Return (x, y) of the center of cell containing provided text 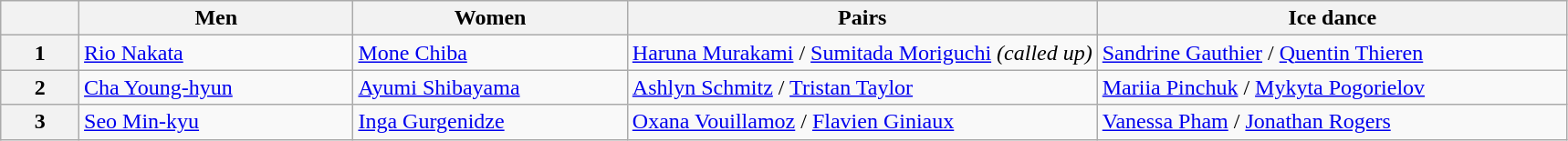
Oxana Vouillamoz / Flavien Giniaux (862, 122)
1 (40, 53)
3 (40, 122)
Inga Gurgenidze (490, 122)
Mone Chiba (490, 53)
2 (40, 87)
Haruna Murakami / Sumitada Moriguchi (called up) (862, 53)
Sandrine Gauthier / Quentin Thieren (1333, 53)
Ayumi Shibayama (490, 87)
Pairs (862, 18)
Women (490, 18)
Vanessa Pham / Jonathan Rogers (1333, 122)
Ashlyn Schmitz / Tristan Taylor (862, 87)
Men (216, 18)
Rio Nakata (216, 53)
Seo Min-kyu (216, 122)
Ice dance (1333, 18)
Cha Young-hyun (216, 87)
Mariia Pinchuk / Mykyta Pogorielov (1333, 87)
